Scan for the cell matching the given text and deliver its [x, y] coordinate at center. 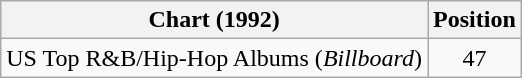
US Top R&B/Hip-Hop Albums (Billboard) [214, 58]
47 [475, 58]
Chart (1992) [214, 20]
Position [475, 20]
